Identify which cell holds the provided text, then report its (X, Y) central coordinate. 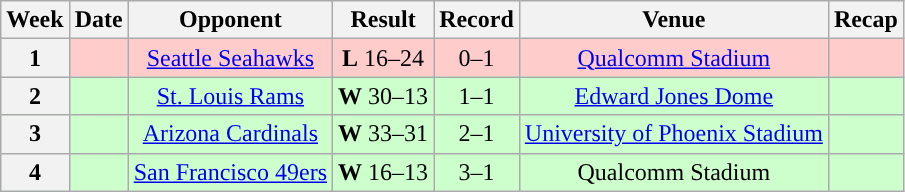
3 (35, 134)
0–1 (477, 58)
4 (35, 172)
W 33–31 (384, 134)
Seattle Seahawks (230, 58)
3–1 (477, 172)
W 30–13 (384, 96)
1–1 (477, 96)
St. Louis Rams (230, 96)
University of Phoenix Stadium (674, 134)
Opponent (230, 20)
Date (98, 20)
W 16–13 (384, 172)
2–1 (477, 134)
Record (477, 20)
San Francisco 49ers (230, 172)
L 16–24 (384, 58)
1 (35, 58)
Week (35, 20)
Venue (674, 20)
Edward Jones Dome (674, 96)
Recap (866, 20)
Result (384, 20)
Arizona Cardinals (230, 134)
2 (35, 96)
